Locate the cell with the specified text and output its [X, Y] center coordinate. 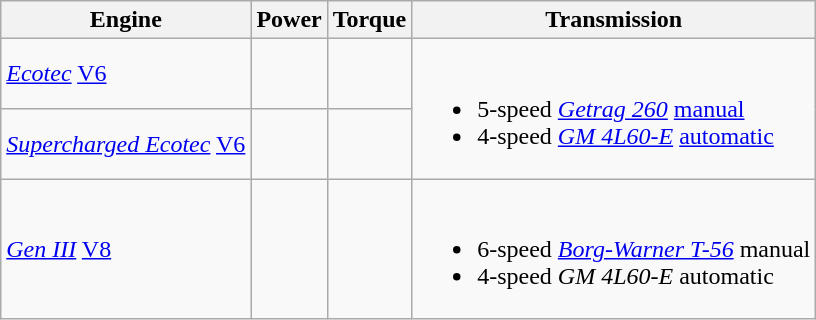
Engine [126, 20]
Torque [369, 20]
5-speed Getrag 260 manual4-speed GM 4L60-E automatic [614, 109]
Ecotec V6 [126, 74]
6-speed Borg-Warner T-56 manual4-speed GM 4L60-E automatic [614, 249]
Supercharged Ecotec V6 [126, 144]
Power [289, 20]
Transmission [614, 20]
Gen III V8 [126, 249]
